Return the (X, Y) coordinate for the center point of the cell that contains the specified text.  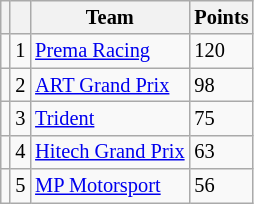
5 (20, 186)
1 (20, 51)
2 (20, 85)
4 (20, 152)
75 (221, 118)
Trident (110, 118)
Prema Racing (110, 51)
120 (221, 51)
Team (110, 17)
MP Motorsport (110, 186)
3 (20, 118)
Hitech Grand Prix (110, 152)
63 (221, 152)
ART Grand Prix (110, 85)
98 (221, 85)
Points (221, 17)
56 (221, 186)
